Extract the (X, Y) coordinate from the center of the cell holding the provided text.  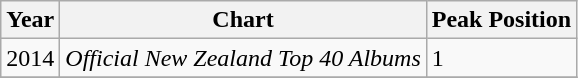
Official New Zealand Top 40 Albums (243, 58)
Peak Position (501, 20)
2014 (30, 58)
1 (501, 58)
Chart (243, 20)
Year (30, 20)
